For the text-containing cell, return its midpoint in (x, y) coordinate format. 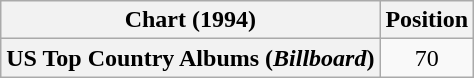
US Top Country Albums (Billboard) (190, 58)
Chart (1994) (190, 20)
70 (427, 58)
Position (427, 20)
